Provide the (X, Y) coordinate of the cell's center where the given text is located.  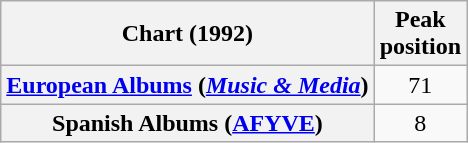
Spanish Albums (AFYVE) (188, 123)
71 (420, 85)
Peakposition (420, 34)
8 (420, 123)
European Albums (Music & Media) (188, 85)
Chart (1992) (188, 34)
